Determine the (X, Y) coordinate at the center of the cell enclosing the given text.  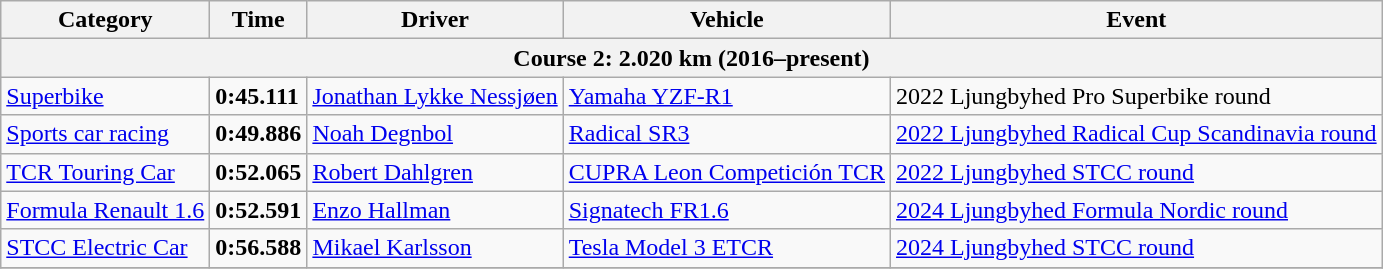
Radical SR3 (726, 134)
Formula Renault 1.6 (106, 210)
0:52.065 (258, 172)
TCR Touring Car (106, 172)
Course 2: 2.020 km (2016–present) (692, 58)
2022 Ljungbyhed STCC round (1137, 172)
Signatech FR1.6 (726, 210)
Event (1137, 20)
Sports car racing (106, 134)
Noah Degnbol (435, 134)
2022 Ljungbyhed Radical Cup Scandinavia round (1137, 134)
Yamaha YZF-R1 (726, 96)
Tesla Model 3 ETCR (726, 248)
Vehicle (726, 20)
0:56.588 (258, 248)
STCC Electric Car (106, 248)
2022 Ljungbyhed Pro Superbike round (1137, 96)
0:45.111 (258, 96)
Category (106, 20)
Jonathan Lykke Nessjøen (435, 96)
Time (258, 20)
Mikael Karlsson (435, 248)
2024 Ljungbyhed STCC round (1137, 248)
CUPRA Leon Competición TCR (726, 172)
2024 Ljungbyhed Formula Nordic round (1137, 210)
Robert Dahlgren (435, 172)
0:49.886 (258, 134)
Superbike (106, 96)
0:52.591 (258, 210)
Driver (435, 20)
Enzo Hallman (435, 210)
